Return (x, y) of the center of cell containing provided text 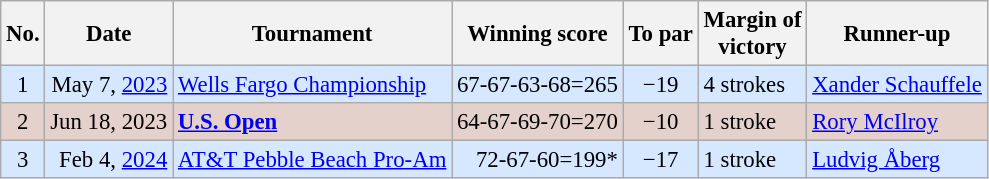
Winning score (538, 34)
May 7, 2023 (109, 85)
64-67-69-70=270 (538, 122)
AT&T Pebble Beach Pro-Am (312, 160)
Runner-up (897, 34)
Wells Fargo Championship (312, 85)
No. (23, 34)
4 strokes (752, 85)
Margin ofvictory (752, 34)
67-67-63-68=265 (538, 85)
−19 (660, 85)
−17 (660, 160)
Date (109, 34)
U.S. Open (312, 122)
3 (23, 160)
−10 (660, 122)
Xander Schauffele (897, 85)
Rory McIlroy (897, 122)
Jun 18, 2023 (109, 122)
1 (23, 85)
To par (660, 34)
2 (23, 122)
72-67-60=199* (538, 160)
Ludvig Åberg (897, 160)
Feb 4, 2024 (109, 160)
Tournament (312, 34)
